Extract the (x, y) coordinate from the center of the cell holding the provided text.  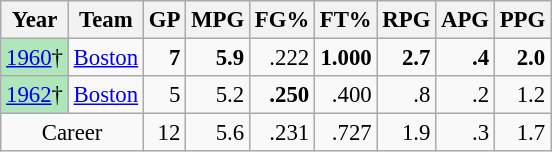
PPG (522, 20)
7 (164, 58)
.222 (282, 58)
.4 (466, 58)
.231 (282, 133)
5.2 (218, 95)
2.7 (406, 58)
MPG (218, 20)
5 (164, 95)
.400 (346, 95)
Career (72, 133)
FG% (282, 20)
APG (466, 20)
.727 (346, 133)
1960† (35, 58)
.250 (282, 95)
.3 (466, 133)
12 (164, 133)
5.9 (218, 58)
.2 (466, 95)
1.000 (346, 58)
1.9 (406, 133)
Year (35, 20)
1962† (35, 95)
FT% (346, 20)
5.6 (218, 133)
RPG (406, 20)
2.0 (522, 58)
Team (106, 20)
1.7 (522, 133)
.8 (406, 95)
GP (164, 20)
1.2 (522, 95)
